Determine the [X, Y] coordinate at the center of the cell enclosing the given text.  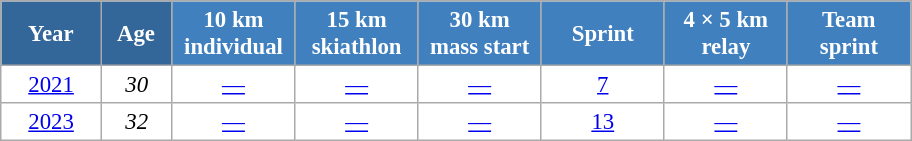
4 × 5 km relay [726, 34]
Age [136, 34]
Year [52, 34]
Sprint [602, 34]
15 km skiathlon [356, 34]
7 [602, 85]
32 [136, 122]
30 km mass start [480, 34]
2021 [52, 85]
10 km individual [234, 34]
2023 [52, 122]
13 [602, 122]
Team sprint [848, 34]
30 [136, 85]
